Scan for the cell matching the given text and deliver its (X, Y) coordinate at center. 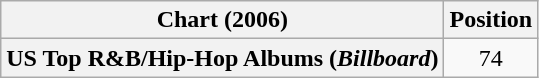
Chart (2006) (222, 20)
Position (491, 20)
US Top R&B/Hip-Hop Albums (Billboard) (222, 58)
74 (491, 58)
